Pinpoint the cell where the given text exists, returning its (x, y) midpoint coordinate. 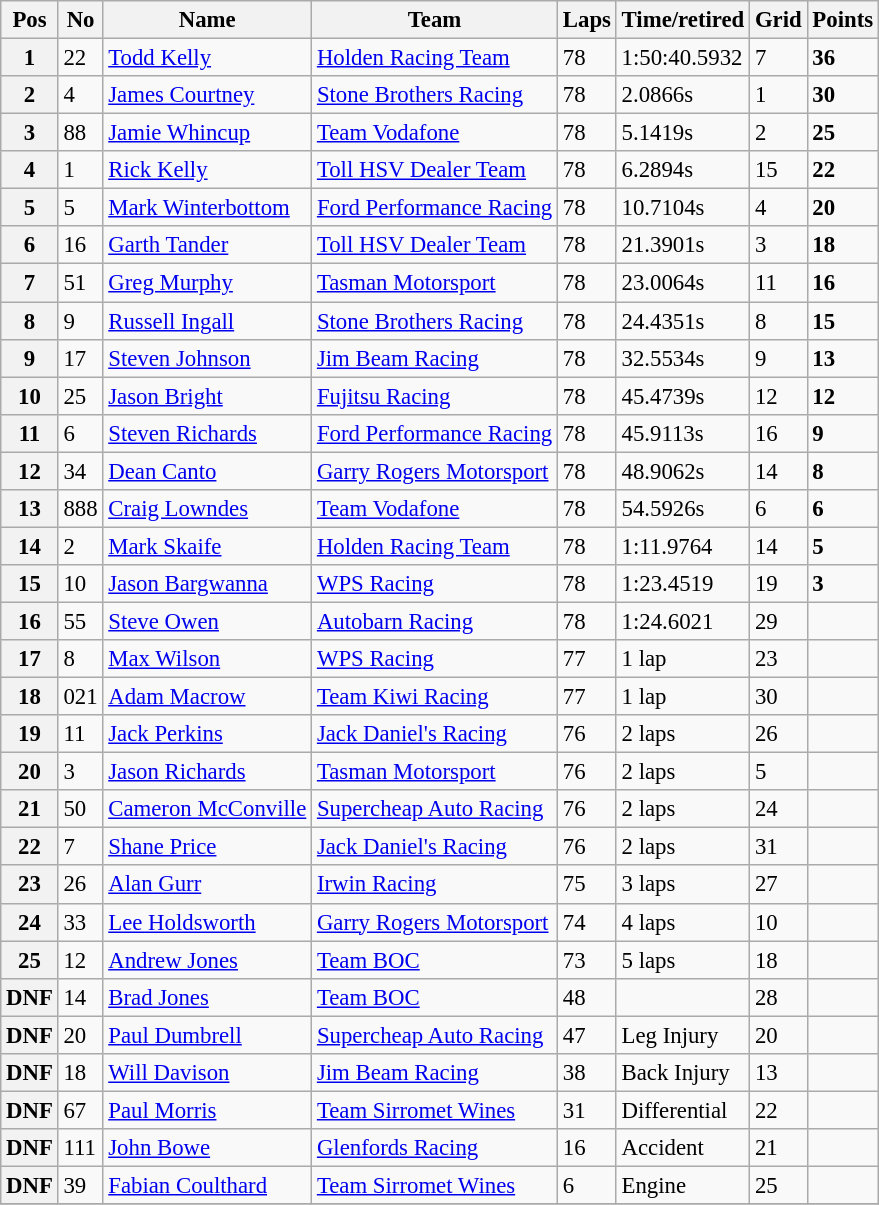
Steven Richards (208, 433)
Glenfords Racing (435, 1148)
47 (588, 1035)
Mark Winterbottom (208, 208)
67 (80, 1110)
28 (778, 997)
Jason Richards (208, 772)
88 (80, 133)
Differential (682, 1110)
Engine (682, 1185)
3 laps (682, 885)
Fabian Coulthard (208, 1185)
Dean Canto (208, 471)
1:11.9764 (682, 546)
36 (842, 58)
4 laps (682, 922)
10.7104s (682, 208)
Accident (682, 1148)
74 (588, 922)
James Courtney (208, 95)
Mark Skaife (208, 546)
2.0866s (682, 95)
Andrew Jones (208, 960)
38 (588, 1073)
Steve Owen (208, 621)
Team Kiwi Racing (435, 697)
39 (80, 1185)
29 (778, 621)
Pos (30, 20)
Steven Johnson (208, 358)
21.3901s (682, 245)
45.4739s (682, 396)
Greg Murphy (208, 283)
24.4351s (682, 321)
23.0064s (682, 283)
Name (208, 20)
Todd Kelly (208, 58)
Jamie Whincup (208, 133)
45.9113s (682, 433)
Team (435, 20)
32.5534s (682, 358)
021 (80, 697)
Leg Injury (682, 1035)
Adam Macrow (208, 697)
73 (588, 960)
51 (80, 283)
54.5926s (682, 509)
Jason Bright (208, 396)
Fujitsu Racing (435, 396)
Shane Price (208, 847)
Points (842, 20)
48.9062s (682, 471)
John Bowe (208, 1148)
Paul Morris (208, 1110)
48 (588, 997)
Russell Ingall (208, 321)
888 (80, 509)
5.1419s (682, 133)
55 (80, 621)
27 (778, 885)
1:24.6021 (682, 621)
Time/retired (682, 20)
5 laps (682, 960)
50 (80, 809)
Max Wilson (208, 659)
6.2894s (682, 170)
Cameron McConville (208, 809)
34 (80, 471)
111 (80, 1148)
1:23.4519 (682, 584)
Garth Tander (208, 245)
Alan Gurr (208, 885)
75 (588, 885)
Grid (778, 20)
No (80, 20)
Rick Kelly (208, 170)
Irwin Racing (435, 885)
Paul Dumbrell (208, 1035)
Jack Perkins (208, 734)
Back Injury (682, 1073)
Laps (588, 20)
Craig Lowndes (208, 509)
1:50:40.5932 (682, 58)
Jason Bargwanna (208, 584)
Will Davison (208, 1073)
Autobarn Racing (435, 621)
Brad Jones (208, 997)
33 (80, 922)
Lee Holdsworth (208, 922)
